Return the [X, Y] coordinate for the center point of the cell that contains the specified text.  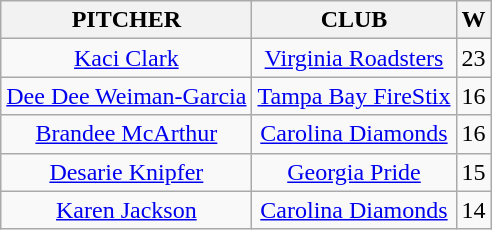
23 [474, 58]
Brandee McArthur [126, 134]
CLUB [354, 20]
Georgia Pride [354, 172]
Tampa Bay FireStix [354, 96]
Kaci Clark [126, 58]
Karen Jackson [126, 210]
Virginia Roadsters [354, 58]
Desarie Knipfer [126, 172]
14 [474, 210]
W [474, 20]
15 [474, 172]
Dee Dee Weiman-Garcia [126, 96]
PITCHER [126, 20]
